Capture the cell that displays the provided text and extract its [X, Y] central coordinate. 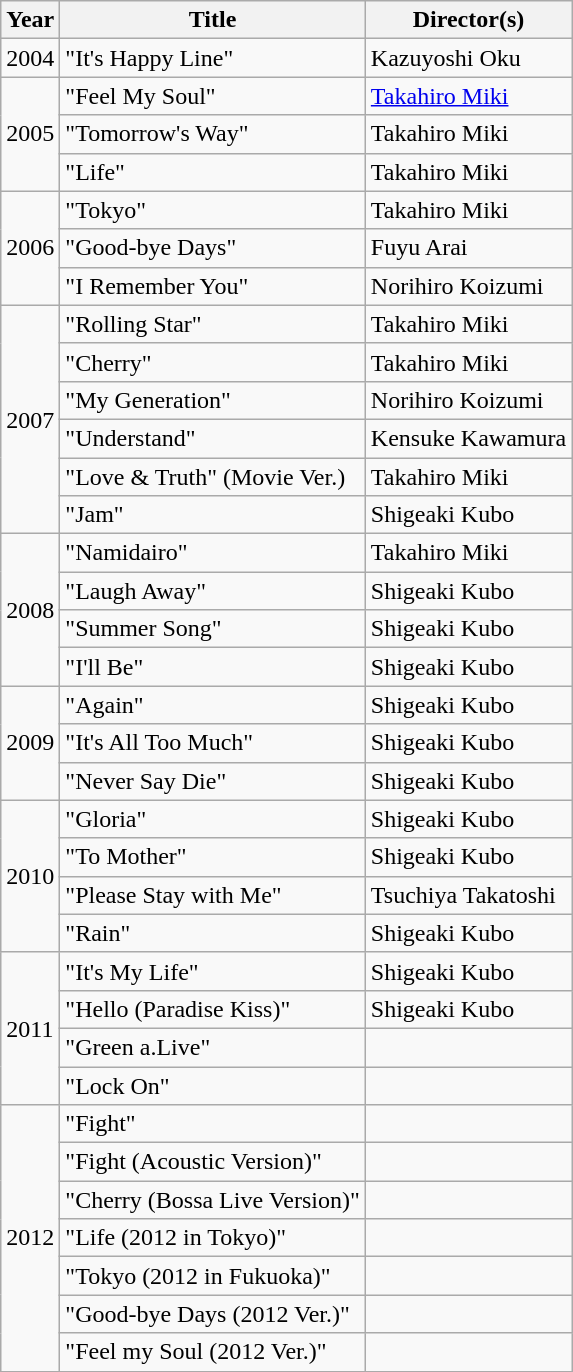
2009 [30, 743]
2007 [30, 419]
"Fight" [213, 1124]
2005 [30, 134]
"Lock On" [213, 1085]
"Feel my Soul (2012 Ver.)" [213, 1352]
"It's Happy Line" [213, 58]
"Feel My Soul" [213, 96]
"Summer Song" [213, 629]
"Laugh Away" [213, 591]
"Cherry" [213, 362]
"Rain" [213, 933]
2008 [30, 610]
"Understand" [213, 438]
"I'll Be" [213, 667]
"Love & Truth" (Movie Ver.) [213, 477]
2011 [30, 1028]
2004 [30, 58]
Fuyu Arai [468, 248]
2012 [30, 1238]
"Rolling Star" [213, 324]
"Never Say Die" [213, 781]
"Namidairo" [213, 553]
Year [30, 20]
"Fight (Acoustic Version)" [213, 1162]
2006 [30, 248]
"Again" [213, 705]
"To Mother" [213, 857]
"It's My Life" [213, 971]
Kensuke Kawamura [468, 438]
2010 [30, 876]
"My Generation" [213, 400]
"Tokyo" [213, 210]
"Please Stay with Me" [213, 895]
"Life" [213, 172]
"Life (2012 in Tokyo)" [213, 1238]
"It's All Too Much" [213, 743]
"Good-bye Days (2012 Ver.)" [213, 1314]
"Tomorrow's Way" [213, 134]
Title [213, 20]
Director(s) [468, 20]
"I Remember You" [213, 286]
"Gloria" [213, 819]
"Green a.Live" [213, 1047]
Tsuchiya Takatoshi [468, 895]
"Hello (Paradise Kiss)" [213, 1009]
"Good-bye Days" [213, 248]
"Jam" [213, 515]
Kazuyoshi Oku [468, 58]
"Cherry (Bossa Live Version)" [213, 1200]
"Tokyo (2012 in Fukuoka)" [213, 1276]
